Pinpoint the cell where the given text exists, returning its (x, y) midpoint coordinate. 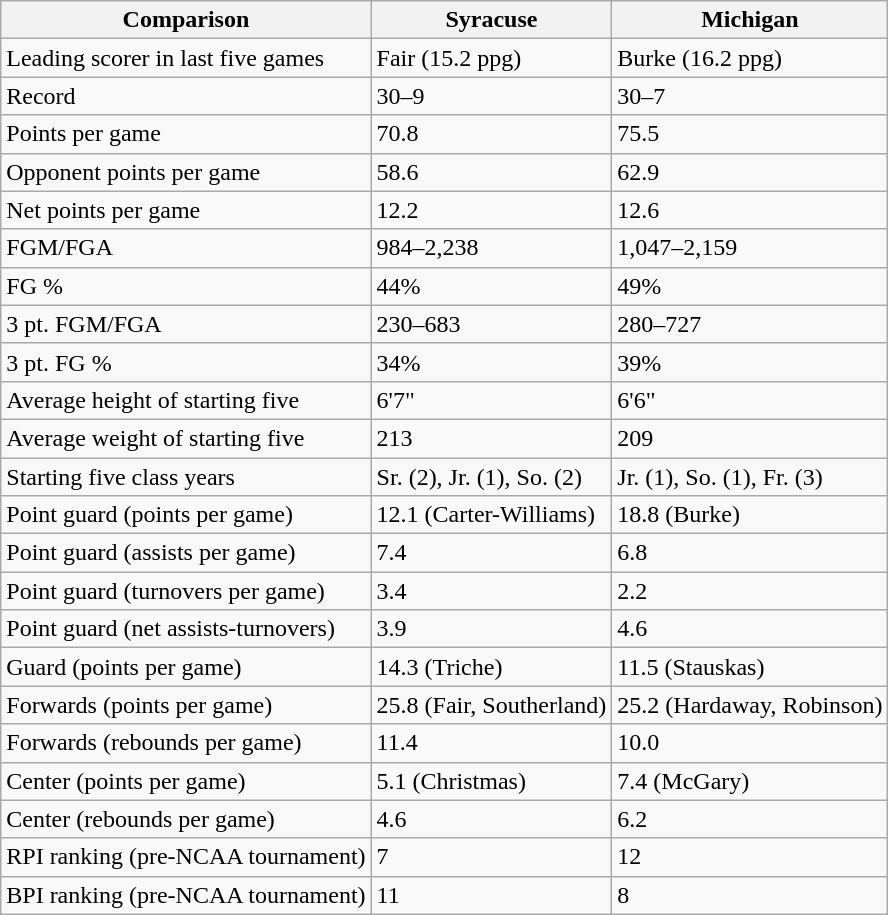
6.2 (750, 819)
70.8 (492, 134)
12.6 (750, 210)
5.1 (Christmas) (492, 781)
58.6 (492, 172)
213 (492, 438)
Point guard (turnovers per game) (186, 591)
30–9 (492, 96)
7 (492, 857)
Michigan (750, 20)
2.2 (750, 591)
25.8 (Fair, Southerland) (492, 705)
BPI ranking (pre-NCAA tournament) (186, 895)
Center (rebounds per game) (186, 819)
62.9 (750, 172)
12.1 (Carter-Williams) (492, 515)
Jr. (1), So. (1), Fr. (3) (750, 477)
Points per game (186, 134)
Center (points per game) (186, 781)
3.9 (492, 629)
6.8 (750, 553)
Net points per game (186, 210)
Average height of starting five (186, 400)
Fair (15.2 ppg) (492, 58)
34% (492, 362)
Point guard (net assists-turnovers) (186, 629)
11.5 (Stauskas) (750, 667)
Burke (16.2 ppg) (750, 58)
FG % (186, 286)
Leading scorer in last five games (186, 58)
75.5 (750, 134)
3 pt. FGM/FGA (186, 324)
Guard (points per game) (186, 667)
7.4 (McGary) (750, 781)
30–7 (750, 96)
44% (492, 286)
14.3 (Triche) (492, 667)
984–2,238 (492, 248)
Syracuse (492, 20)
12 (750, 857)
280–727 (750, 324)
49% (750, 286)
18.8 (Burke) (750, 515)
Opponent points per game (186, 172)
209 (750, 438)
Comparison (186, 20)
FGM/FGA (186, 248)
Record (186, 96)
Forwards (points per game) (186, 705)
Forwards (rebounds per game) (186, 743)
1,047–2,159 (750, 248)
3.4 (492, 591)
6'7" (492, 400)
Average weight of starting five (186, 438)
25.2 (Hardaway, Robinson) (750, 705)
11 (492, 895)
Point guard (points per game) (186, 515)
Starting five class years (186, 477)
8 (750, 895)
11.4 (492, 743)
7.4 (492, 553)
3 pt. FG % (186, 362)
Point guard (assists per game) (186, 553)
6'6" (750, 400)
39% (750, 362)
10.0 (750, 743)
Sr. (2), Jr. (1), So. (2) (492, 477)
230–683 (492, 324)
RPI ranking (pre-NCAA tournament) (186, 857)
12.2 (492, 210)
